Search for the cell housing the specified text and yield its (x, y) center coordinate. 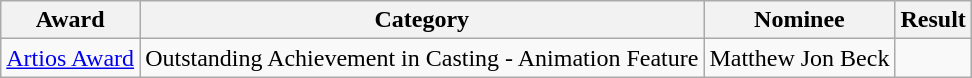
Matthew Jon Beck (800, 58)
Award (70, 20)
Artios Award (70, 58)
Category (422, 20)
Nominee (800, 20)
Outstanding Achievement in Casting - Animation Feature (422, 58)
Result (933, 20)
